Output the [X, Y] coordinate of the center of the cell containing the given text.  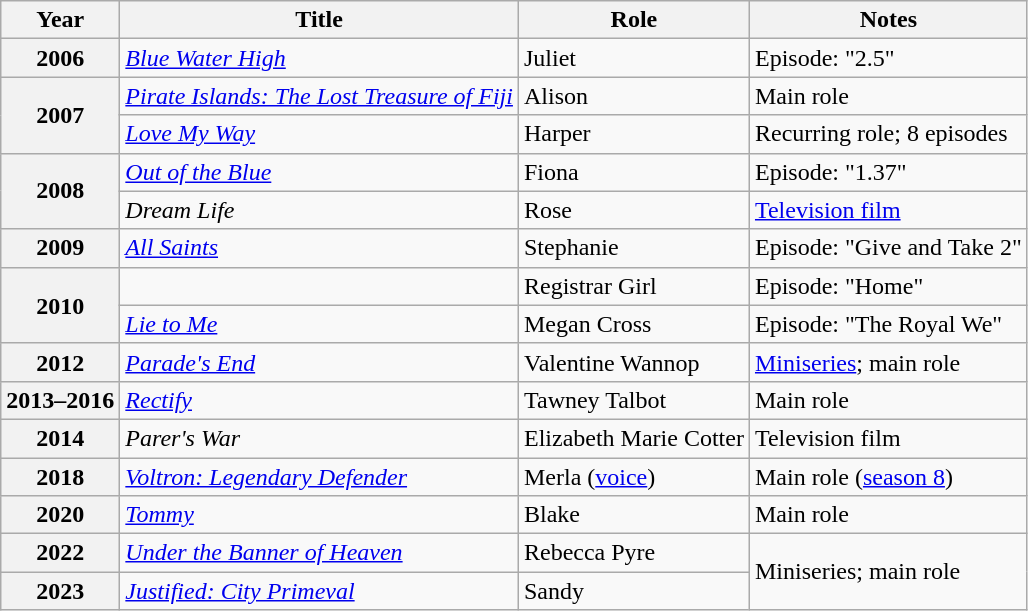
2014 [60, 438]
Sandy [634, 591]
Voltron: Legendary Defender [320, 477]
Parade's End [320, 362]
Role [634, 20]
Megan Cross [634, 324]
Alison [634, 96]
2013–2016 [60, 400]
Episode: "Home" [888, 286]
Recurring role; 8 episodes [888, 134]
2010 [60, 305]
Rebecca Pyre [634, 553]
Blue Water High [320, 58]
Registrar Girl [634, 286]
2018 [60, 477]
Main role (season 8) [888, 477]
Pirate Islands: The Lost Treasure of Fiji [320, 96]
2006 [60, 58]
Merla (voice) [634, 477]
2023 [60, 591]
Elizabeth Marie Cotter [634, 438]
2012 [60, 362]
2008 [60, 191]
2009 [60, 248]
Fiona [634, 172]
Tommy [320, 515]
2022 [60, 553]
Stephanie [634, 248]
Lie to Me [320, 324]
Rectify [320, 400]
Notes [888, 20]
2007 [60, 115]
Valentine Wannop [634, 362]
Juliet [634, 58]
Episode: "1.37" [888, 172]
Title [320, 20]
Episode: "The Royal We" [888, 324]
All Saints [320, 248]
Episode: "Give and Take 2" [888, 248]
Rose [634, 210]
2020 [60, 515]
Harper [634, 134]
Parer's War [320, 438]
Dream Life [320, 210]
Tawney Talbot [634, 400]
Justified: City Primeval [320, 591]
Episode: "2.5" [888, 58]
Love My Way [320, 134]
Year [60, 20]
Out of the Blue [320, 172]
Under the Banner of Heaven [320, 553]
Blake [634, 515]
